Determine the (x, y) coordinate at the center of the cell enclosing the given text.  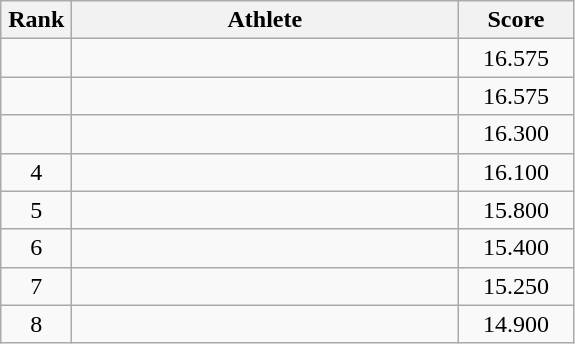
15.250 (516, 286)
16.300 (516, 134)
14.900 (516, 324)
Score (516, 20)
5 (36, 210)
4 (36, 172)
Rank (36, 20)
Athlete (265, 20)
15.800 (516, 210)
15.400 (516, 248)
7 (36, 286)
8 (36, 324)
16.100 (516, 172)
6 (36, 248)
